Output the [X, Y] coordinate of the center of the cell containing the given text.  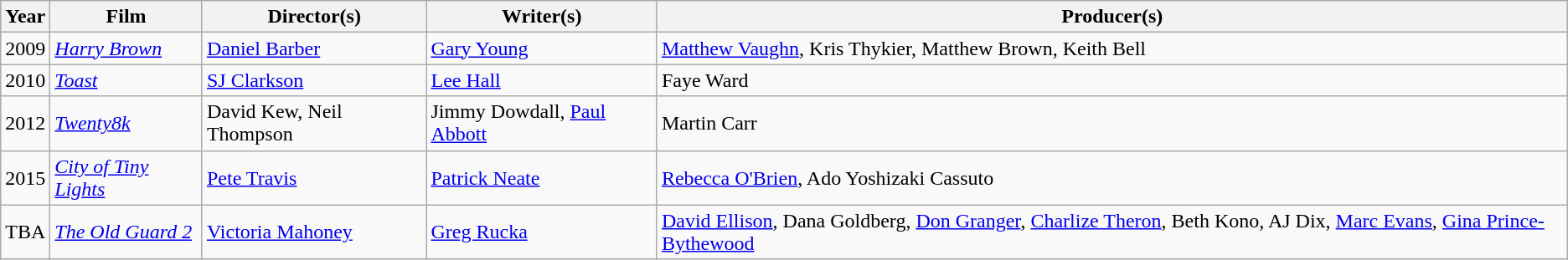
David Kew, Neil Thompson [314, 124]
Martin Carr [1112, 124]
2010 [25, 80]
Twenty8k [126, 124]
Pete Travis [314, 177]
Harry Brown [126, 48]
Year [25, 17]
The Old Guard 2 [126, 232]
Greg Rucka [541, 232]
SJ Clarkson [314, 80]
Victoria Mahoney [314, 232]
2012 [25, 124]
David Ellison, Dana Goldberg, Don Granger, Charlize Theron, Beth Kono, AJ Dix, Marc Evans, Gina Prince-Bythewood [1112, 232]
Rebecca O'Brien, Ado Yoshizaki Cassuto [1112, 177]
Toast [126, 80]
Film [126, 17]
2015 [25, 177]
City of Tiny Lights [126, 177]
Director(s) [314, 17]
Writer(s) [541, 17]
2009 [25, 48]
Daniel Barber [314, 48]
Gary Young [541, 48]
Faye Ward [1112, 80]
Patrick Neate [541, 177]
TBA [25, 232]
Matthew Vaughn, Kris Thykier, Matthew Brown, Keith Bell [1112, 48]
Jimmy Dowdall, Paul Abbott [541, 124]
Lee Hall [541, 80]
Producer(s) [1112, 17]
